Output the [X, Y] coordinate of the center of the cell containing the given text.  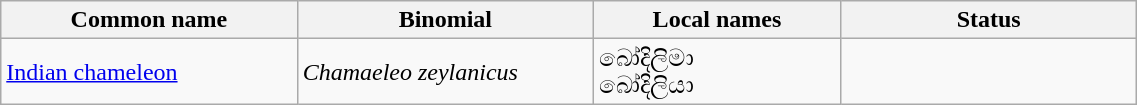
බෝදිලිමා බෝදිලියා [716, 72]
Chamaeleo zeylanicus [445, 72]
Status [988, 20]
Local names [716, 20]
Common name [149, 20]
Binomial [445, 20]
Indian chameleon [149, 72]
